Identify which cell holds the provided text, then report its (X, Y) central coordinate. 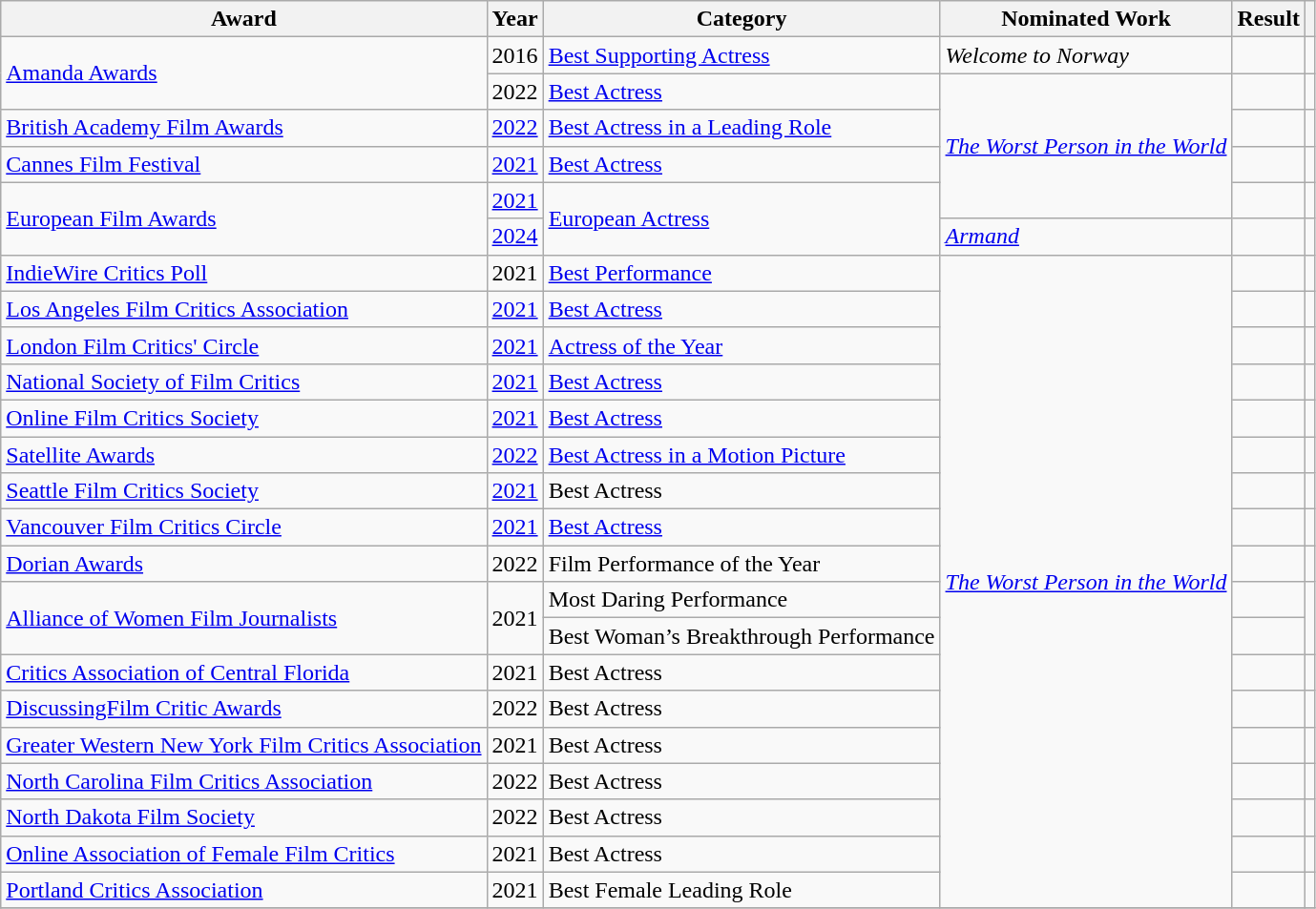
Nominated Work (1086, 19)
Best Female Leading Role (742, 890)
2024 (515, 237)
Greater Western New York Film Critics Association (244, 745)
Result (1268, 19)
Dorian Awards (244, 564)
Cannes Film Festival (244, 164)
North Carolina Film Critics Association (244, 781)
Online Association of Female Film Critics (244, 854)
Film Performance of the Year (742, 564)
Los Angeles Film Critics Association (244, 309)
Category (742, 19)
Actress of the Year (742, 345)
Portland Critics Association (244, 890)
British Academy Film Awards (244, 128)
Best Supporting Actress (742, 55)
Best Actress in a Leading Role (742, 128)
Vancouver Film Critics Circle (244, 527)
Most Daring Performance (742, 600)
European Film Awards (244, 218)
Amanda Awards (244, 73)
Seattle Film Critics Society (244, 491)
Best Actress in a Motion Picture (742, 455)
North Dakota Film Society (244, 817)
IndieWire Critics Poll (244, 273)
Best Performance (742, 273)
Online Film Critics Society (244, 418)
Alliance of Women Film Journalists (244, 618)
National Society of Film Critics (244, 382)
Critics Association of Central Florida (244, 672)
European Actress (742, 218)
London Film Critics' Circle (244, 345)
Armand (1086, 237)
Best Woman’s Breakthrough Performance (742, 636)
Welcome to Norway (1086, 55)
Year (515, 19)
Satellite Awards (244, 455)
Award (244, 19)
DiscussingFilm Critic Awards (244, 709)
2016 (515, 55)
